Pinpoint the cell where the given text exists, returning its (x, y) midpoint coordinate. 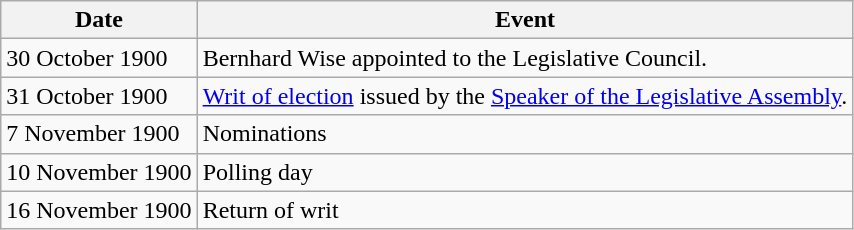
30 October 1900 (99, 58)
31 October 1900 (99, 96)
Date (99, 20)
10 November 1900 (99, 172)
16 November 1900 (99, 210)
Polling day (525, 172)
7 November 1900 (99, 134)
Writ of election issued by the Speaker of the Legislative Assembly. (525, 96)
Event (525, 20)
Nominations (525, 134)
Bernhard Wise appointed to the Legislative Council. (525, 58)
Return of writ (525, 210)
